For the text-containing cell, return its midpoint in [X, Y] coordinate format. 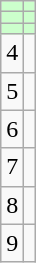
4 [12, 53]
7 [12, 167]
8 [12, 205]
9 [12, 243]
6 [12, 129]
5 [12, 91]
